From the cell containing the given text, extract its center point as (x, y) coordinate. 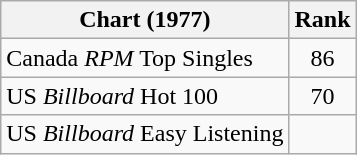
70 (322, 96)
US Billboard Hot 100 (145, 96)
Canada RPM Top Singles (145, 58)
Chart (1977) (145, 20)
Rank (322, 20)
US Billboard Easy Listening (145, 134)
86 (322, 58)
